Search for the cell housing the specified text and yield its (x, y) center coordinate. 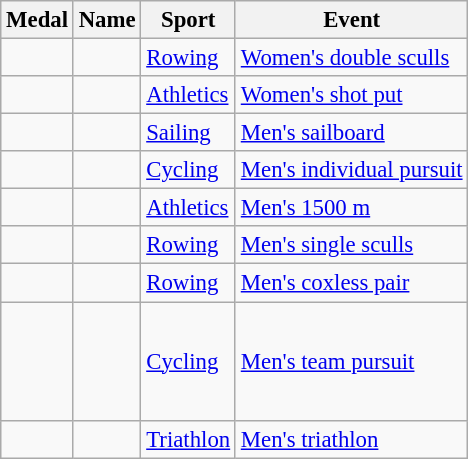
Sailing (188, 133)
Medal (38, 20)
Women's shot put (351, 95)
Men's triathlon (351, 439)
Name (107, 20)
Men's sailboard (351, 133)
Event (351, 20)
Men's single sculls (351, 245)
Women's double sculls (351, 58)
Men's 1500 m (351, 208)
Sport (188, 20)
Men's individual pursuit (351, 170)
Triathlon (188, 439)
Men's coxless pair (351, 283)
Men's team pursuit (351, 362)
